Provide the [x, y] coordinate of the cell's center where the given text is located.  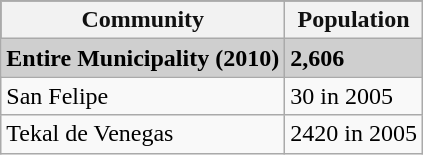
2,606 [354, 58]
Population [354, 20]
30 in 2005 [354, 96]
2420 in 2005 [354, 134]
Entire Municipality (2010) [143, 58]
Community [143, 20]
San Felipe [143, 96]
Tekal de Venegas [143, 134]
